Output the [X, Y] coordinate of the center of the cell containing the given text.  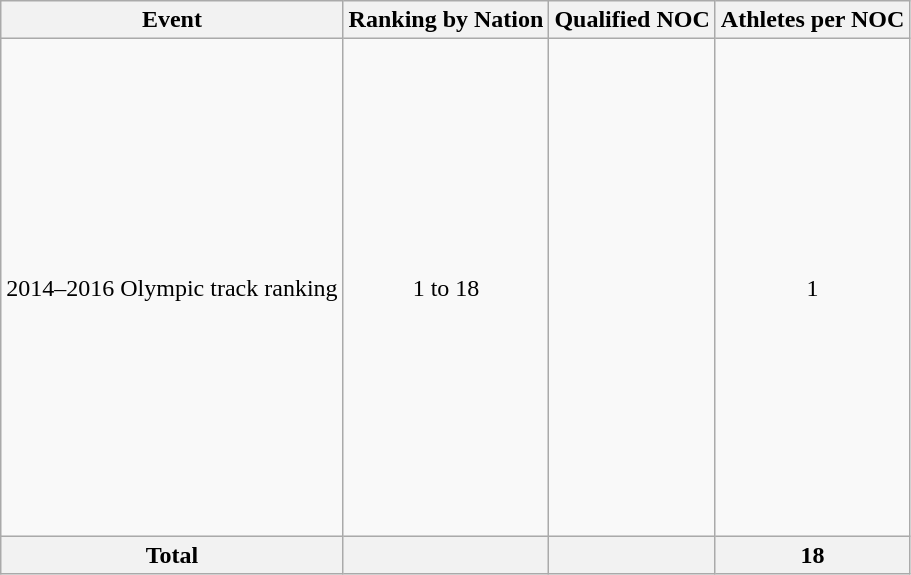
Total [172, 555]
1 [812, 288]
2014–2016 Olympic track ranking [172, 288]
1 to 18 [446, 288]
18 [812, 555]
Qualified NOC [632, 20]
Event [172, 20]
Ranking by Nation [446, 20]
Athletes per NOC [812, 20]
